Locate the cell with the specified text and output its (X, Y) center coordinate. 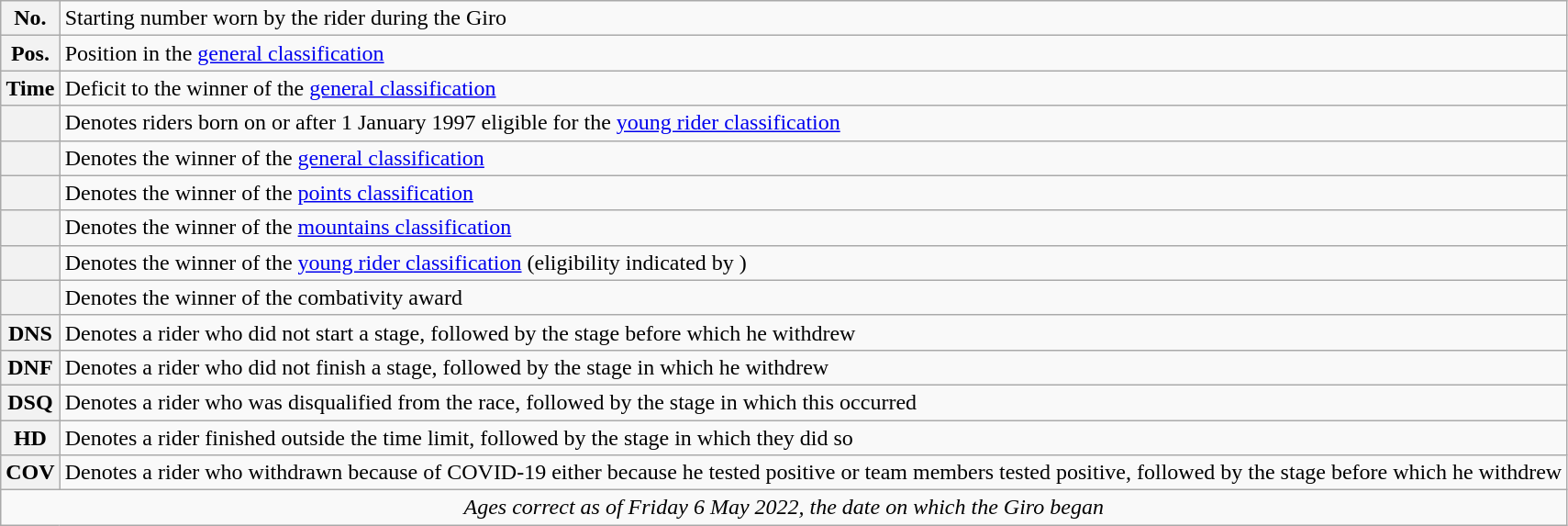
COV (30, 473)
Deficit to the winner of the general classification (813, 88)
No. (30, 18)
Denotes a rider who did not start a stage, followed by the stage before which he withdrew (813, 332)
Denotes the winner of the general classification (813, 158)
Denotes a rider who was disqualified from the race, followed by the stage in which this occurred (813, 402)
DNF (30, 367)
Pos. (30, 53)
Denotes a rider who did not finish a stage, followed by the stage in which he withdrew (813, 367)
Time (30, 88)
Denotes the winner of the combativity award (813, 297)
Denotes the winner of the mountains classification (813, 228)
Denotes the winner of the points classification (813, 193)
HD (30, 438)
Denotes the winner of the young rider classification (eligibility indicated by ) (813, 263)
Starting number worn by the rider during the Giro (813, 18)
Denotes a rider finished outside the time limit, followed by the stage in which they did so (813, 438)
Position in the general classification (813, 53)
Denotes riders born on or after 1 January 1997 eligible for the young rider classification (813, 123)
Ages correct as of Friday 6 May 2022, the date on which the Giro began (784, 508)
DSQ (30, 402)
DNS (30, 332)
